Output the [x, y] coordinate of the center of the cell containing the given text.  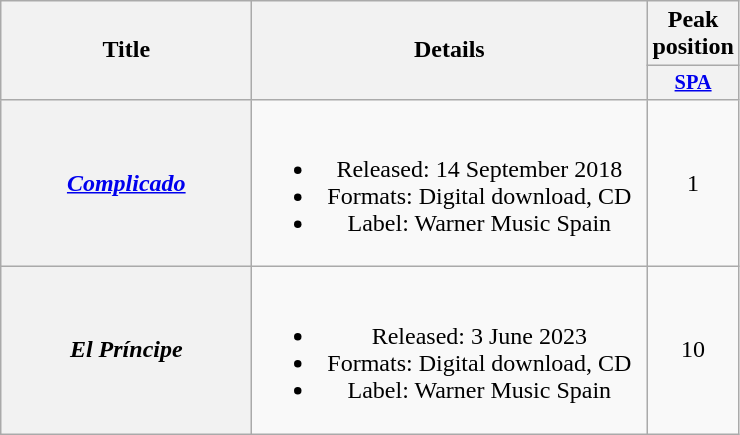
SPA [693, 83]
Title [126, 50]
Released: 3 June 2023Formats: Digital download, CDLabel: Warner Music Spain [450, 350]
Released: 14 September 2018Formats: Digital download, CDLabel: Warner Music Spain [450, 182]
10 [693, 350]
Details [450, 50]
Peak position [693, 34]
1 [693, 182]
Complicado [126, 182]
El Príncipe [126, 350]
